Pinpoint the cell where the given text exists, returning its (X, Y) midpoint coordinate. 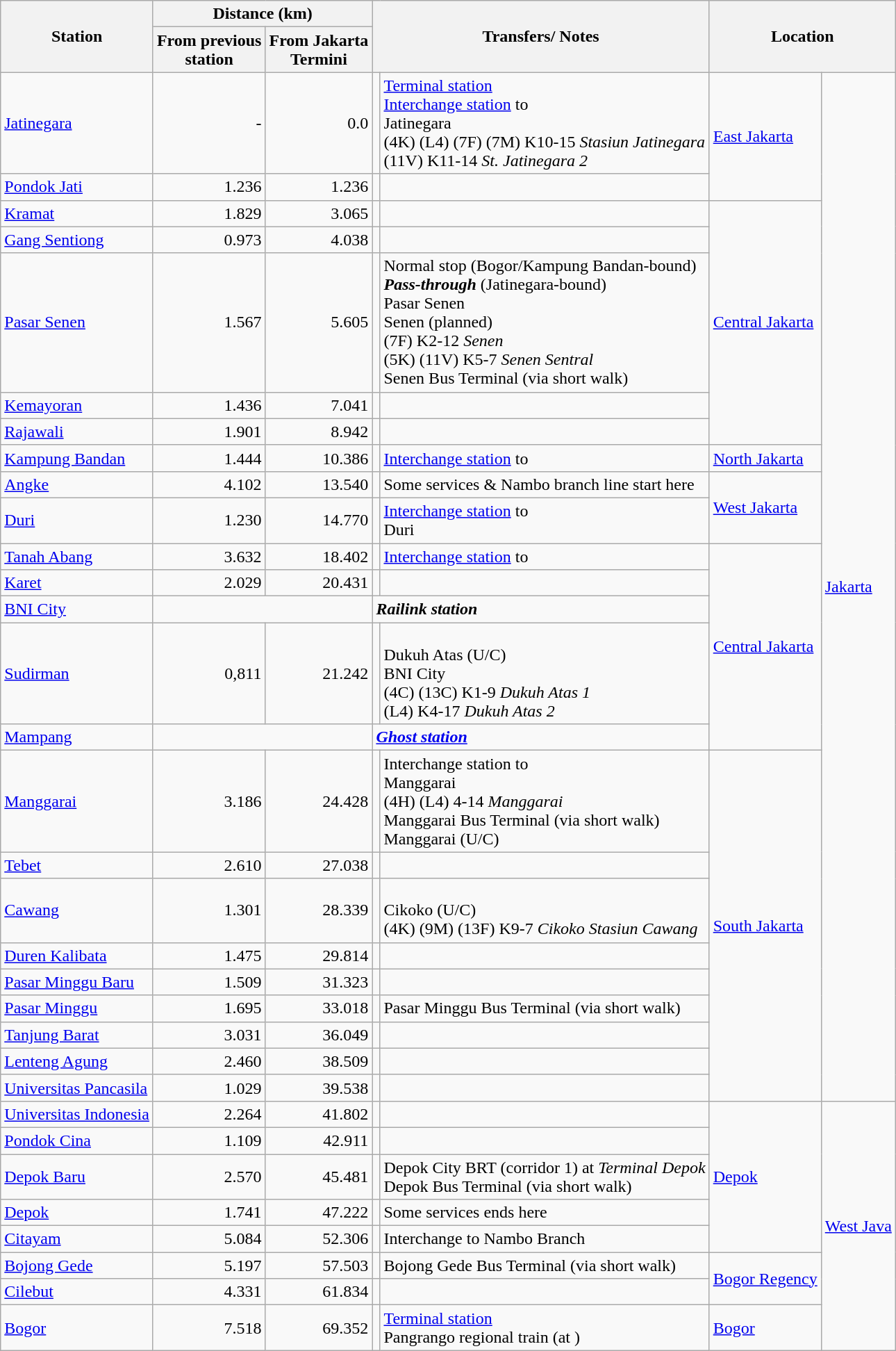
Terminal station Pangrango regional train (at ) (545, 1327)
Bogor Regency (765, 1279)
Depok Baru (77, 1176)
4.102 (209, 484)
18.402 (319, 557)
Pondok Cina (77, 1140)
Citayam (77, 1239)
1.509 (209, 982)
0.0 (319, 123)
1.444 (209, 458)
1.109 (209, 1140)
Interchange station to Manggarai (4H) (L4) 4-14 Manggarai Manggarai Bus Terminal (via short walk) Manggarai (U/C) (545, 801)
From JakartaTermini (319, 50)
1.301 (209, 910)
Gang Sentiong (77, 240)
East Jakarta (765, 136)
1.230 (209, 520)
Duri (77, 520)
3.065 (319, 213)
Sudirman (77, 673)
West Java (858, 1225)
Pasar Senen (77, 322)
South Jakarta (765, 926)
5.197 (209, 1266)
47.222 (319, 1213)
1.741 (209, 1213)
2.264 (209, 1114)
Depok City BRT (corridor 1) at Terminal Depok Depok Bus Terminal (via short walk) (545, 1176)
41.802 (319, 1114)
Some services & Nambo branch line start here (545, 484)
Station (77, 36)
2.570 (209, 1176)
Transfers/ Notes (540, 36)
Karet (77, 583)
Pondok Jati (77, 187)
7.518 (209, 1327)
Universitas Indonesia (77, 1114)
20.431 (319, 583)
3.632 (209, 557)
Pasar Minggu (77, 1008)
4.038 (319, 240)
Manggarai (77, 801)
69.352 (319, 1327)
Some services ends here (545, 1213)
1.829 (209, 213)
1.695 (209, 1008)
Angke (77, 484)
8.942 (319, 432)
33.018 (319, 1008)
Duren Kalibata (77, 956)
Kramat (77, 213)
0.973 (209, 240)
13.540 (319, 484)
Interchange station to Duri (545, 520)
Mampang (77, 737)
21.242 (319, 673)
36.049 (319, 1035)
Tanah Abang (77, 557)
0,811 (209, 673)
Pasar Minggu Bus Terminal (via short walk) (545, 1008)
14.770 (319, 520)
5.084 (209, 1239)
7.041 (319, 405)
Rajawali (77, 432)
3.186 (209, 801)
1.436 (209, 405)
West Jakarta (765, 507)
From previousstation (209, 50)
Bojong Gede (77, 1266)
27.038 (319, 865)
10.386 (319, 458)
29.814 (319, 956)
1.475 (209, 956)
Universitas Pancasila (77, 1088)
Bojong Gede Bus Terminal (via short walk) (545, 1266)
Tanjung Barat (77, 1035)
North Jakarta (765, 458)
Distance (km) (263, 14)
Terminal stationInterchange station to Jatinegara(4K) (L4) (7F) (7M) K10-15 Stasiun Jatinegara (11V) K11-14 St. Jatinegara 2 (545, 123)
BNI City (77, 609)
3.031 (209, 1035)
Ghost station (540, 737)
45.481 (319, 1176)
Railink station (540, 609)
Jatinegara (77, 123)
1.029 (209, 1088)
Lenteng Agung (77, 1061)
Dukuh Atas (U/C) BNI City (4C) (13C) K1-9 Dukuh Atas 1 (L4) K4-17 Dukuh Atas 2 (545, 673)
2.460 (209, 1061)
39.538 (319, 1088)
42.911 (319, 1140)
38.509 (319, 1061)
Tebet (77, 865)
Interchange to Nambo Branch (545, 1239)
Pasar Minggu Baru (77, 982)
2.610 (209, 865)
2.029 (209, 583)
Jakarta (858, 587)
24.428 (319, 801)
52.306 (319, 1239)
1.901 (209, 432)
Kemayoran (77, 405)
Kampung Bandan (77, 458)
Cawang (77, 910)
31.323 (319, 982)
Cilebut (77, 1292)
Location (802, 36)
57.503 (319, 1266)
1.567 (209, 322)
- (209, 123)
5.605 (319, 322)
Cikoko (U/C)(4K) (9M) (13F) K9-7 Cikoko Stasiun Cawang (545, 910)
61.834 (319, 1292)
4.331 (209, 1292)
28.339 (319, 910)
